Locate the cell with the specified text and output its [x, y] center coordinate. 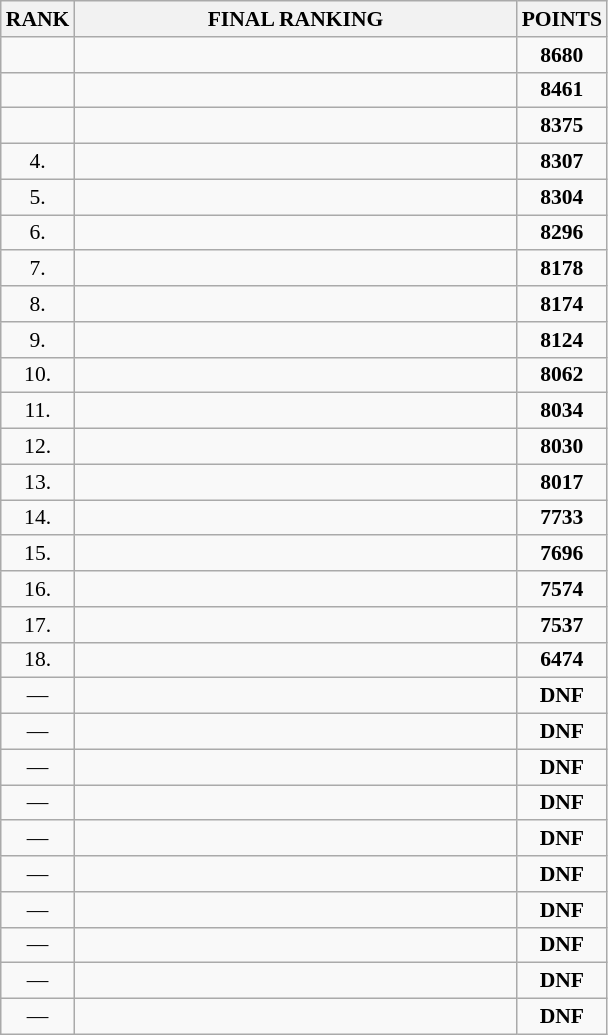
18. [38, 660]
RANK [38, 19]
17. [38, 625]
8017 [562, 482]
8307 [562, 162]
14. [38, 518]
5. [38, 197]
8124 [562, 340]
8375 [562, 126]
8034 [562, 411]
11. [38, 411]
8. [38, 304]
7. [38, 269]
15. [38, 554]
12. [38, 447]
7696 [562, 554]
8062 [562, 375]
10. [38, 375]
8296 [562, 233]
7574 [562, 589]
16. [38, 589]
8174 [562, 304]
7733 [562, 518]
8461 [562, 90]
POINTS [562, 19]
6. [38, 233]
8680 [562, 55]
9. [38, 340]
6474 [562, 660]
4. [38, 162]
8304 [562, 197]
7537 [562, 625]
13. [38, 482]
FINAL RANKING [295, 19]
8030 [562, 447]
8178 [562, 269]
